Detect which cell encompasses the target text, then output its [X, Y] center coordinate. 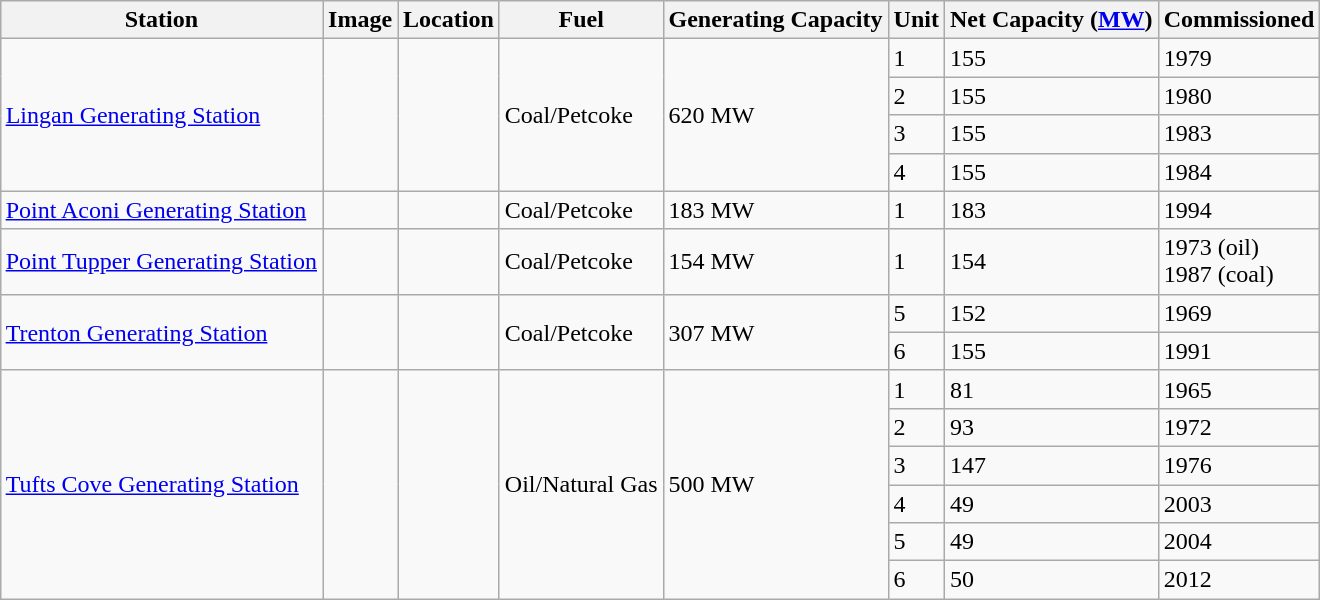
Generating Capacity [776, 20]
Unit [916, 20]
183 MW [776, 210]
620 MW [776, 115]
Net Capacity (MW) [1051, 20]
Oil/Natural Gas [581, 484]
1984 [1239, 172]
Commissioned [1239, 20]
Station [161, 20]
500 MW [776, 484]
50 [1051, 580]
1969 [1239, 313]
Point Tupper Generating Station [161, 262]
Point Aconi Generating Station [161, 210]
Image [360, 20]
147 [1051, 465]
1994 [1239, 210]
Lingan Generating Station [161, 115]
154 [1051, 262]
152 [1051, 313]
1976 [1239, 465]
1979 [1239, 58]
Tufts Cove Generating Station [161, 484]
183 [1051, 210]
1991 [1239, 351]
93 [1051, 427]
2003 [1239, 503]
81 [1051, 389]
1973 (oil)1987 (coal) [1239, 262]
1980 [1239, 96]
154 MW [776, 262]
Location [449, 20]
Fuel [581, 20]
2012 [1239, 580]
Trenton Generating Station [161, 332]
307 MW [776, 332]
2004 [1239, 542]
1972 [1239, 427]
1983 [1239, 134]
1965 [1239, 389]
